Provide the [x, y] coordinate of the cell's center where the given text is located.  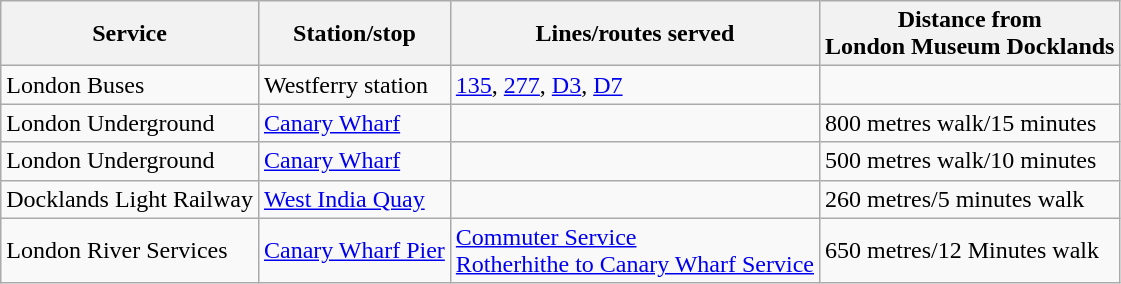
135, 277, D3, D7 [634, 85]
260 metres/5 minutes walk [969, 199]
650 metres/12 Minutes walk [969, 250]
800 metres walk/15 minutes [969, 123]
London Buses [130, 85]
Distance fromLondon Museum Docklands [969, 34]
London River Services [130, 250]
Commuter ServiceRotherhithe to Canary Wharf Service [634, 250]
Westferry station [354, 85]
Service [130, 34]
West India Quay [354, 199]
Station/stop [354, 34]
500 metres walk/10 minutes [969, 161]
Docklands Light Railway [130, 199]
Canary Wharf Pier [354, 250]
Lines/routes served [634, 34]
